For the text-containing cell, return its midpoint in [X, Y] coordinate format. 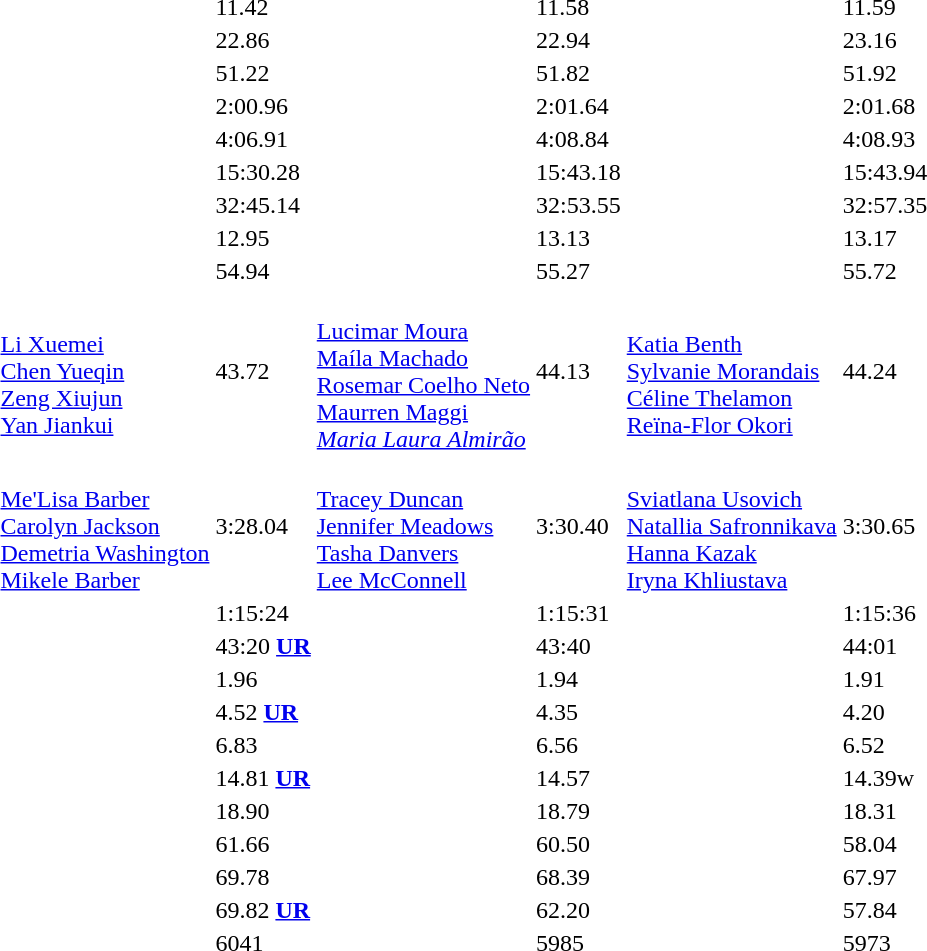
69.82 UR [263, 910]
61.66 [263, 844]
15:43.18 [579, 172]
51.22 [263, 73]
32:53.55 [579, 205]
43.72 [263, 372]
1.94 [579, 679]
18.90 [263, 811]
3:28.04 [263, 526]
32:45.14 [263, 205]
3:30.40 [579, 526]
22.86 [263, 40]
18.79 [579, 811]
4:06.91 [263, 139]
2:01.64 [579, 106]
15:30.28 [263, 172]
6.56 [579, 745]
14.57 [579, 778]
55.27 [579, 271]
2:00.96 [263, 106]
14.81 UR [263, 778]
62.20 [579, 910]
51.82 [579, 73]
54.94 [263, 271]
1:15:31 [579, 613]
Sviatlana UsovichNatallia SafronnikavaHanna KazakIryna Khliustava [732, 526]
43:20 UR [263, 646]
69.78 [263, 877]
60.50 [579, 844]
13.13 [579, 238]
43:40 [579, 646]
44.13 [579, 372]
Katia BenthSylvanie MorandaisCéline ThelamonReïna-Flor Okori [732, 372]
1:15:24 [263, 613]
4.52 UR [263, 712]
12.95 [263, 238]
4.35 [579, 712]
4:08.84 [579, 139]
Lucimar MouraMaíla MachadoRosemar Coelho NetoMaurren MaggiMaria Laura Almirão [423, 372]
68.39 [579, 877]
22.94 [579, 40]
Tracey DuncanJennifer MeadowsTasha DanversLee McConnell [423, 526]
1.96 [263, 679]
6.83 [263, 745]
